Return (X, Y) of the center of cell containing provided text 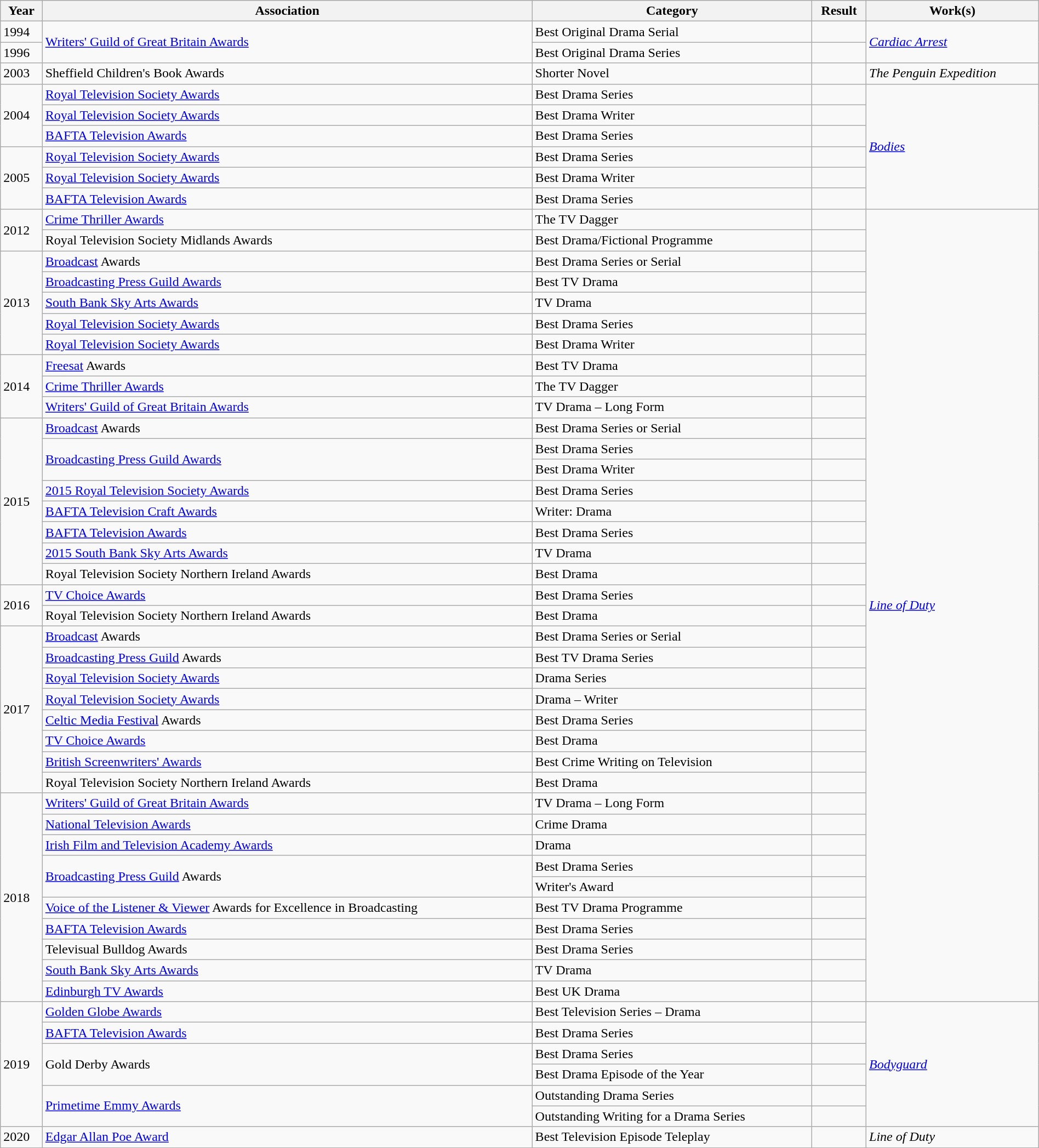
Best Original Drama Series (672, 53)
Drama – Writer (672, 699)
2015 South Bank Sky Arts Awards (287, 553)
2018 (21, 898)
Bodyguard (952, 1064)
2005 (21, 178)
2003 (21, 73)
Writer: Drama (672, 511)
National Television Awards (287, 824)
Voice of the Listener & Viewer Awards for Excellence in Broadcasting (287, 907)
Best TV Drama Series (672, 658)
Outstanding Writing for a Drama Series (672, 1116)
The Penguin Expedition (952, 73)
Drama Series (672, 678)
Outstanding Drama Series (672, 1095)
Edinburgh TV Awards (287, 991)
2017 (21, 710)
Primetime Emmy Awards (287, 1106)
Best Crime Writing on Television (672, 762)
Televisual Bulldog Awards (287, 950)
1994 (21, 32)
2016 (21, 605)
Drama (672, 845)
1996 (21, 53)
Bodies (952, 146)
Year (21, 11)
Golden Globe Awards (287, 1012)
2020 (21, 1137)
Freesat Awards (287, 365)
Best Drama/Fictional Programme (672, 240)
2014 (21, 386)
Celtic Media Festival Awards (287, 720)
Shorter Novel (672, 73)
Crime Drama (672, 824)
Best Original Drama Serial (672, 32)
Best Television Series – Drama (672, 1012)
Gold Derby Awards (287, 1064)
2013 (21, 303)
Cardiac Arrest (952, 42)
2019 (21, 1064)
Association (287, 11)
Result (840, 11)
2004 (21, 115)
BAFTA Television Craft Awards (287, 511)
Best Drama Episode of the Year (672, 1075)
Writer's Award (672, 887)
2015 Royal Television Society Awards (287, 490)
Best Television Episode Teleplay (672, 1137)
2015 (21, 501)
Best TV Drama Programme (672, 907)
Edgar Allan Poe Award (287, 1137)
Best UK Drama (672, 991)
Royal Television Society Midlands Awards (287, 240)
Work(s) (952, 11)
Irish Film and Television Academy Awards (287, 845)
British Screenwriters' Awards (287, 762)
Category (672, 11)
Sheffield Children's Book Awards (287, 73)
2012 (21, 230)
